Pinpoint the cell where the given text exists, returning its (X, Y) midpoint coordinate. 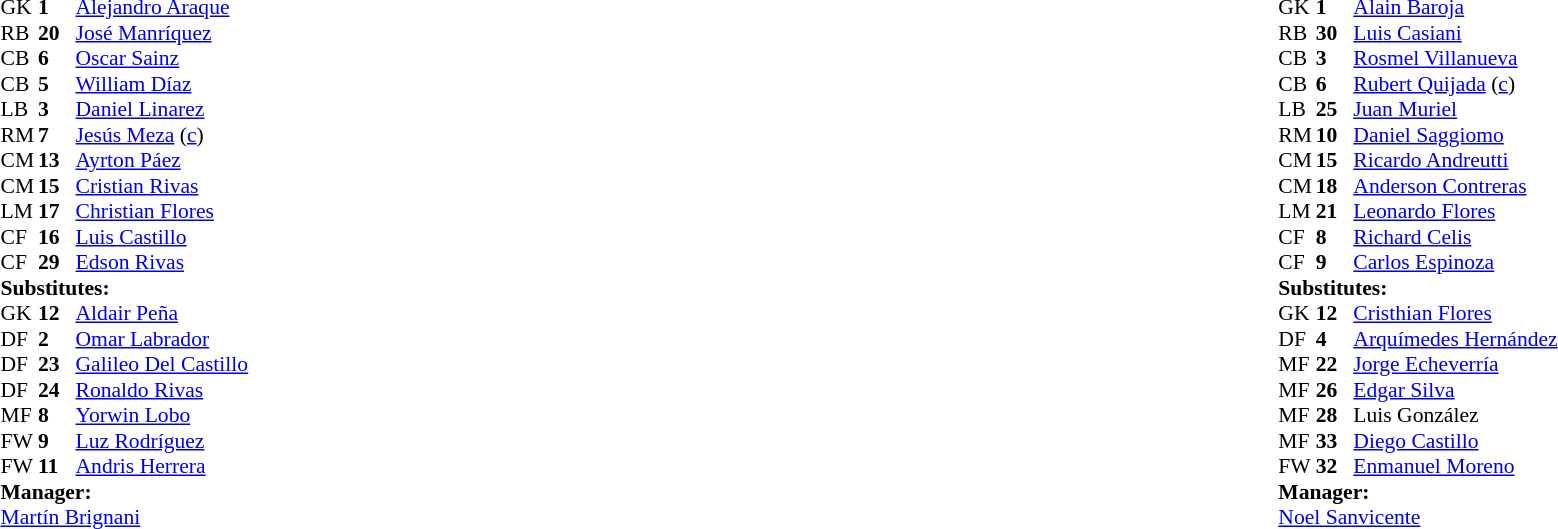
Anderson Contreras (1455, 186)
Rubert Quijada (c) (1455, 84)
Ricardo Andreutti (1455, 161)
33 (1335, 441)
24 (57, 390)
28 (1335, 415)
Jorge Echeverría (1455, 365)
Andris Herrera (162, 467)
Aldair Peña (162, 313)
13 (57, 161)
Diego Castillo (1455, 441)
21 (1335, 211)
José Manríquez (162, 33)
Enmanuel Moreno (1455, 467)
Rosmel Villanueva (1455, 59)
Cristhian Flores (1455, 313)
Carlos Espinoza (1455, 263)
Luz Rodríguez (162, 441)
Cristian Rivas (162, 186)
Arquímedes Hernández (1455, 339)
Daniel Saggiomo (1455, 135)
5 (57, 84)
22 (1335, 365)
30 (1335, 33)
16 (57, 237)
17 (57, 211)
26 (1335, 390)
Yorwin Lobo (162, 415)
2 (57, 339)
4 (1335, 339)
Christian Flores (162, 211)
Jesús Meza (c) (162, 135)
29 (57, 263)
Juan Muriel (1455, 109)
Leonardo Flores (1455, 211)
Edson Rivas (162, 263)
Daniel Linarez (162, 109)
7 (57, 135)
32 (1335, 467)
William Díaz (162, 84)
18 (1335, 186)
Omar Labrador (162, 339)
11 (57, 467)
10 (1335, 135)
Edgar Silva (1455, 390)
Galileo Del Castillo (162, 365)
Ronaldo Rivas (162, 390)
Luis Castillo (162, 237)
Luis Casiani (1455, 33)
20 (57, 33)
Oscar Sainz (162, 59)
23 (57, 365)
Ayrton Páez (162, 161)
25 (1335, 109)
Luis González (1455, 415)
Richard Celis (1455, 237)
